Search for the cell housing the specified text and yield its [x, y] center coordinate. 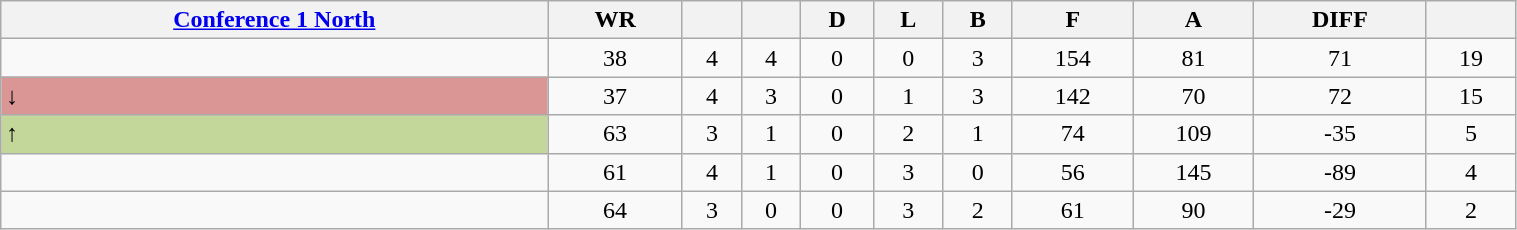
-35 [1340, 134]
DIFF [1340, 20]
71 [1340, 58]
5 [1471, 134]
56 [1072, 172]
72 [1340, 96]
↑ [274, 134]
142 [1072, 96]
WR [615, 20]
19 [1471, 58]
70 [1194, 96]
A [1194, 20]
L [908, 20]
154 [1072, 58]
63 [615, 134]
37 [615, 96]
D [838, 20]
74 [1072, 134]
-29 [1340, 210]
81 [1194, 58]
109 [1194, 134]
64 [615, 210]
B [978, 20]
Conference 1 North [274, 20]
F [1072, 20]
↓ [274, 96]
15 [1471, 96]
90 [1194, 210]
38 [615, 58]
-89 [1340, 172]
145 [1194, 172]
